Extract the (x, y) coordinate from the center of the cell holding the provided text.  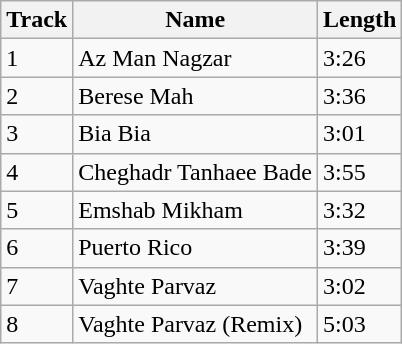
Vaghte Parvaz (Remix) (196, 324)
1 (37, 58)
Bia Bia (196, 134)
Puerto Rico (196, 248)
3:32 (360, 210)
Az Man Nagzar (196, 58)
2 (37, 96)
3:55 (360, 172)
3:02 (360, 286)
Cheghadr Tanhaee Bade (196, 172)
7 (37, 286)
3:39 (360, 248)
3 (37, 134)
5 (37, 210)
8 (37, 324)
3:36 (360, 96)
5:03 (360, 324)
3:01 (360, 134)
Berese Mah (196, 96)
Length (360, 20)
Vaghte Parvaz (196, 286)
3:26 (360, 58)
4 (37, 172)
Emshab Mikham (196, 210)
6 (37, 248)
Track (37, 20)
Name (196, 20)
